Determine the (x, y) coordinate at the center of the cell enclosing the given text.  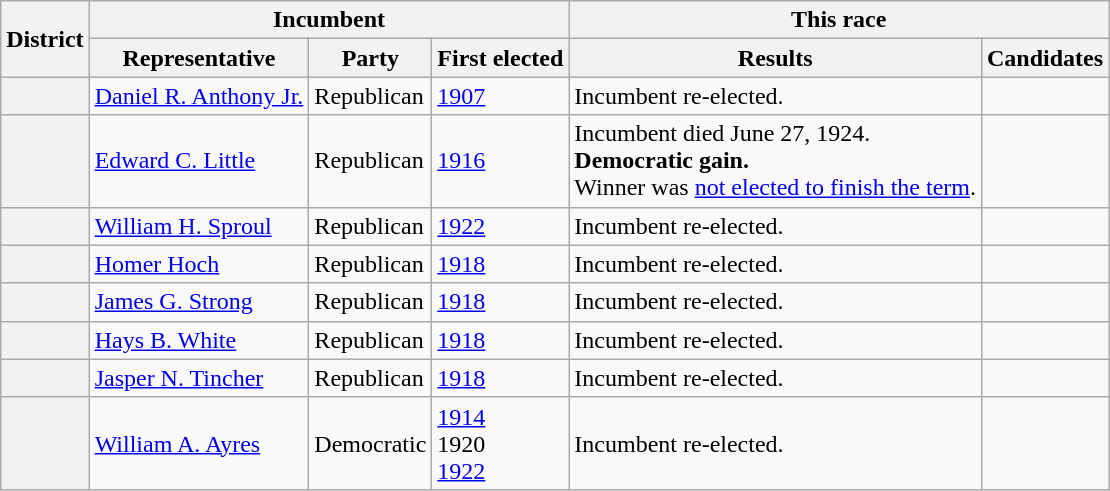
1916 (500, 161)
James G. Strong (199, 302)
First elected (500, 58)
Representative (199, 58)
William A. Ayres (199, 443)
Candidates (1044, 58)
Daniel R. Anthony Jr. (199, 96)
Party (370, 58)
Hays B. White (199, 340)
This race (839, 20)
Democratic (370, 443)
Edward C. Little (199, 161)
District (45, 39)
Jasper N. Tincher (199, 378)
Incumbent died June 27, 1924.Democratic gain.Winner was not elected to finish the term. (776, 161)
1907 (500, 96)
19141920 1922 (500, 443)
Incumbent (329, 20)
1922 (500, 226)
Results (776, 58)
William H. Sproul (199, 226)
Homer Hoch (199, 264)
